Search for the cell housing the specified text and yield its [X, Y] center coordinate. 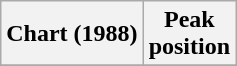
Chart (1988) [72, 34]
Peakposition [189, 34]
